Identify which cell holds the provided text, then report its (x, y) central coordinate. 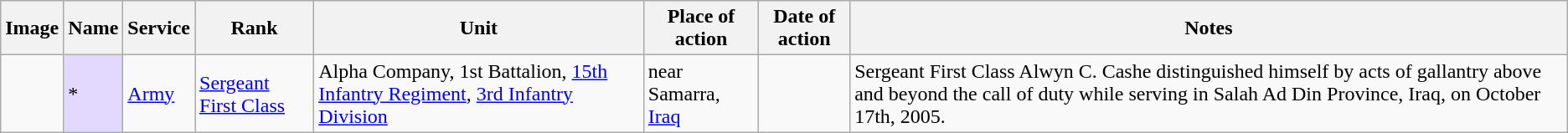
Place of action (700, 28)
* (94, 94)
Notes (1210, 28)
near Samarra, Iraq (700, 94)
Service (159, 28)
Date of action (804, 28)
Name (94, 28)
Image (32, 28)
Alpha Company, 1st Battalion, 15th Infantry Regiment, 3rd Infantry Division (479, 94)
Sergeant First Class (255, 94)
Army (159, 94)
Rank (255, 28)
Unit (479, 28)
